Extract the (X, Y) coordinate from the center of the cell holding the provided text.  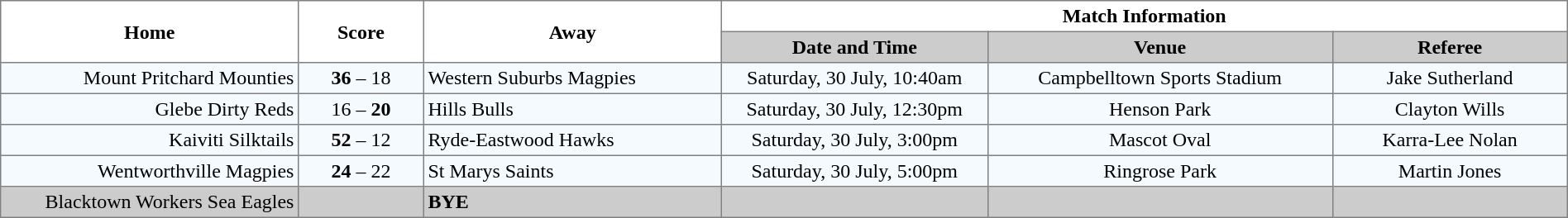
Date and Time (854, 47)
Clayton Wills (1450, 109)
Saturday, 30 July, 12:30pm (854, 109)
Saturday, 30 July, 5:00pm (854, 171)
Mount Pritchard Mounties (150, 78)
Western Suburbs Magpies (572, 78)
St Marys Saints (572, 171)
Glebe Dirty Reds (150, 109)
Martin Jones (1450, 171)
Blacktown Workers Sea Eagles (150, 202)
36 – 18 (361, 78)
Away (572, 31)
Home (150, 31)
Jake Sutherland (1450, 78)
Henson Park (1159, 109)
Wentworthville Magpies (150, 171)
Kaiviti Silktails (150, 140)
Saturday, 30 July, 3:00pm (854, 140)
Karra-Lee Nolan (1450, 140)
Campbelltown Sports Stadium (1159, 78)
Saturday, 30 July, 10:40am (854, 78)
24 – 22 (361, 171)
Match Information (1145, 17)
Referee (1450, 47)
BYE (572, 202)
Ryde-Eastwood Hawks (572, 140)
Hills Bulls (572, 109)
Score (361, 31)
Venue (1159, 47)
16 – 20 (361, 109)
52 – 12 (361, 140)
Mascot Oval (1159, 140)
Ringrose Park (1159, 171)
